Detect which cell encompasses the target text, then output its (x, y) center coordinate. 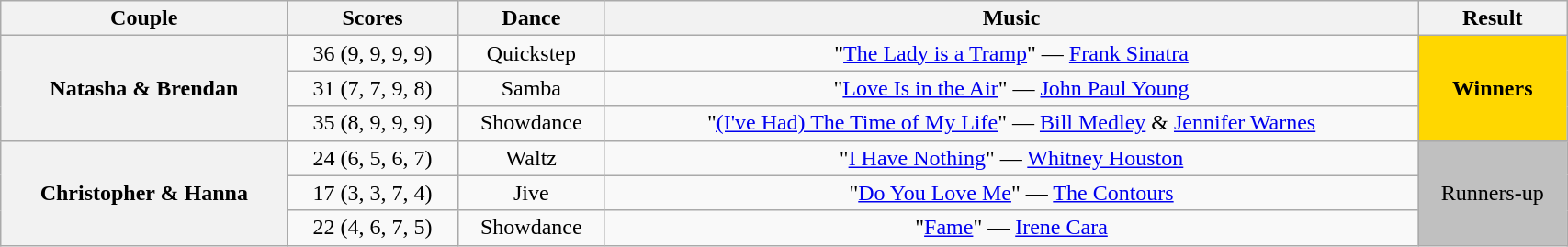
Christopher & Hanna (144, 193)
"The Lady is a Tramp" — Frank Sinatra (1010, 53)
24 (6, 5, 6, 7) (373, 158)
Waltz (531, 158)
22 (4, 6, 7, 5) (373, 228)
31 (7, 7, 9, 8) (373, 88)
"Love Is in the Air" — John Paul Young (1010, 88)
17 (3, 3, 7, 4) (373, 193)
"(I've Had) The Time of My Life" — Bill Medley & Jennifer Warnes (1010, 123)
Couple (144, 18)
"Fame" — Irene Cara (1010, 228)
Samba (531, 88)
Runners-up (1493, 193)
Quickstep (531, 53)
Natasha & Brendan (144, 88)
Winners (1493, 88)
Scores (373, 18)
Dance (531, 18)
36 (9, 9, 9, 9) (373, 53)
"Do You Love Me" — The Contours (1010, 193)
35 (8, 9, 9, 9) (373, 123)
Result (1493, 18)
"I Have Nothing" — Whitney Houston (1010, 158)
Music (1010, 18)
Jive (531, 193)
